Return the [X, Y] coordinate for the center point of the cell that contains the specified text.  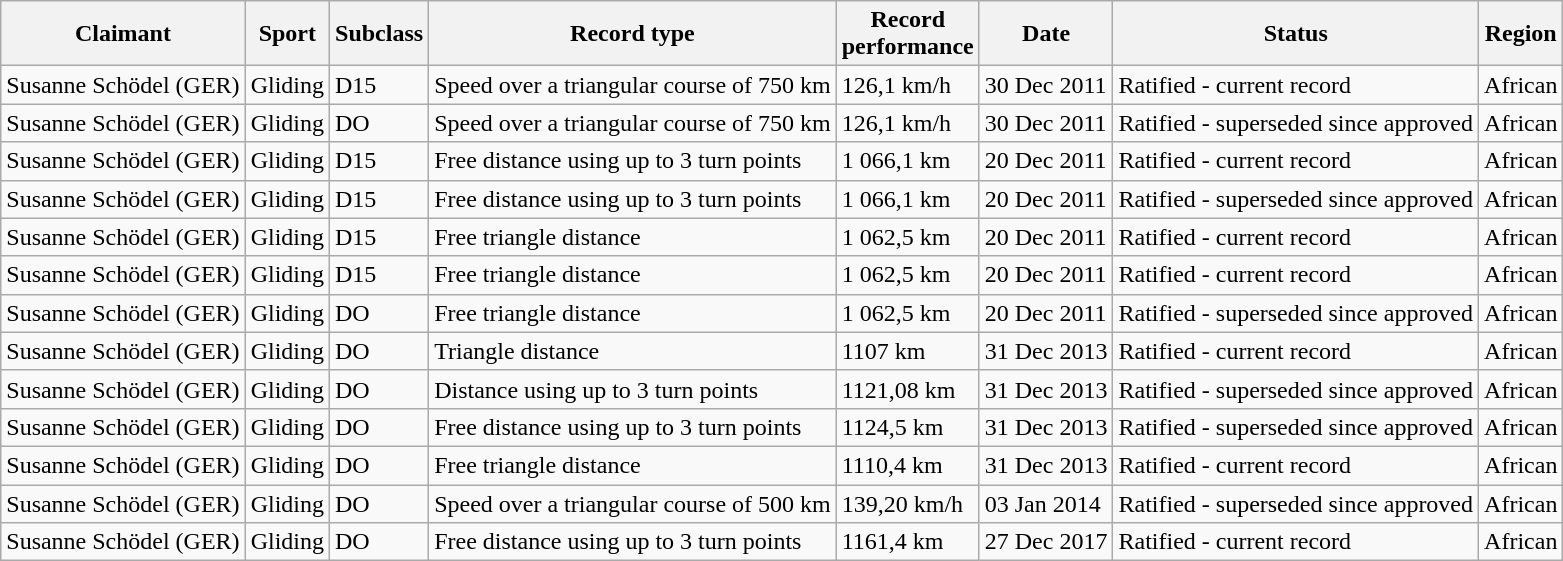
Date [1046, 34]
1110,4 km [908, 465]
27 Dec 2017 [1046, 542]
Claimant [123, 34]
1121,08 km [908, 389]
Record type [633, 34]
139,20 km/h [908, 503]
03 Jan 2014 [1046, 503]
Status [1296, 34]
1124,5 km [908, 427]
Subclass [380, 34]
Sport [287, 34]
Speed over a triangular course of 500 km [633, 503]
Region [1521, 34]
Distance using up to 3 turn points [633, 389]
1161,4 km [908, 542]
Triangle distance [633, 351]
Recordperformance [908, 34]
1107 km [908, 351]
